Detect which cell encompasses the target text, then output its [X, Y] center coordinate. 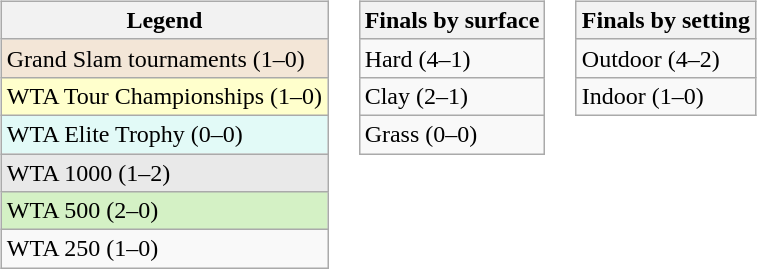
WTA 250 (1–0) [164, 249]
Legend [164, 20]
Clay (2–1) [452, 96]
Finals by setting [666, 20]
WTA Tour Championships (1–0) [164, 96]
Outdoor (4–2) [666, 58]
Indoor (1–0) [666, 96]
WTA Elite Trophy (0–0) [164, 134]
Hard (4–1) [452, 58]
WTA 1000 (1–2) [164, 173]
Grass (0–0) [452, 134]
Finals by surface [452, 20]
WTA 500 (2–0) [164, 211]
Grand Slam tournaments (1–0) [164, 58]
